Find where the given text appears and provide that cell's center as [X, Y] coordinate. 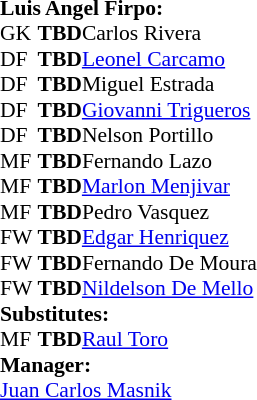
Raul Toro [170, 339]
Substitutes: [128, 314]
Giovanni Trigueros [170, 110]
Fernando Lazo [170, 161]
Miguel Estrada [170, 85]
Manager: [128, 365]
Carlos Rivera [170, 33]
Leonel Carcamo [170, 59]
Fernando De Moura [170, 263]
GK [19, 33]
Nelson Portillo [170, 135]
Edgar Henriquez [170, 237]
Pedro Vasquez [170, 212]
Marlon Menjivar [170, 187]
Nildelson De Mello [170, 289]
